Output the (x, y) coordinate of the center of the cell containing the given text.  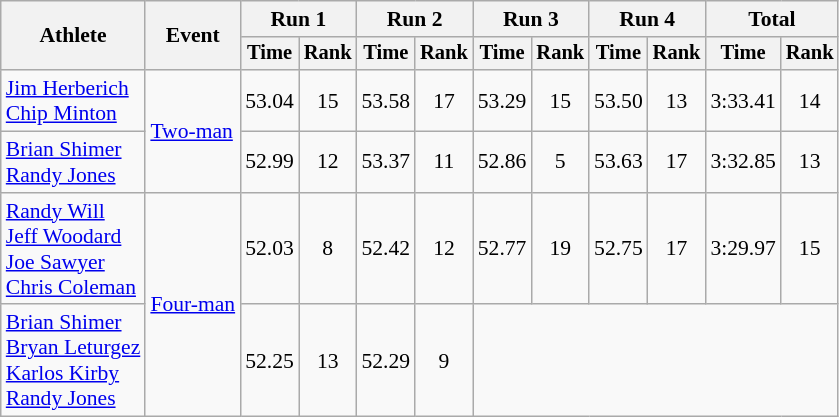
8 (328, 249)
52.86 (502, 162)
11 (444, 162)
53.58 (386, 100)
Run 3 (531, 19)
14 (810, 100)
52.99 (270, 162)
52.75 (618, 249)
53.63 (618, 162)
53.04 (270, 100)
53.50 (618, 100)
53.29 (502, 100)
19 (560, 249)
52.42 (386, 249)
3:32.85 (742, 162)
Event (192, 36)
52.03 (270, 249)
52.77 (502, 249)
Jim HerberichChip Minton (74, 100)
Four-man (192, 305)
Randy WillJeff WoodardJoe SawyerChris Coleman (74, 249)
Brian ShimerRandy Jones (74, 162)
Brian ShimerBryan LeturgezKarlos KirbyRandy Jones (74, 361)
5 (560, 162)
Run 1 (298, 19)
Total (772, 19)
53.37 (386, 162)
52.25 (270, 361)
Run 4 (647, 19)
9 (444, 361)
3:33.41 (742, 100)
52.29 (386, 361)
3:29.97 (742, 249)
Athlete (74, 36)
Two-man (192, 131)
Run 2 (414, 19)
